Determine the (X, Y) coordinate at the center of the cell enclosing the given text.  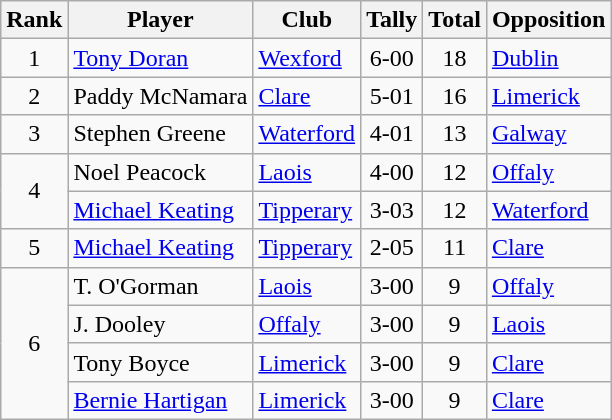
4-00 (392, 172)
T. O'Gorman (160, 286)
4-01 (392, 134)
2 (34, 96)
Rank (34, 20)
Bernie Hartigan (160, 400)
Total (455, 20)
2-05 (392, 248)
6-00 (392, 58)
13 (455, 134)
6 (34, 343)
1 (34, 58)
Galway (548, 134)
Wexford (307, 58)
Paddy McNamara (160, 96)
3 (34, 134)
Noel Peacock (160, 172)
Tally (392, 20)
Dublin (548, 58)
5-01 (392, 96)
J. Dooley (160, 324)
Tony Doran (160, 58)
18 (455, 58)
Stephen Greene (160, 134)
5 (34, 248)
Tony Boyce (160, 362)
11 (455, 248)
Club (307, 20)
3-03 (392, 210)
16 (455, 96)
4 (34, 191)
Player (160, 20)
Opposition (548, 20)
